Find where the given text appears and provide that cell's center as [X, Y] coordinate. 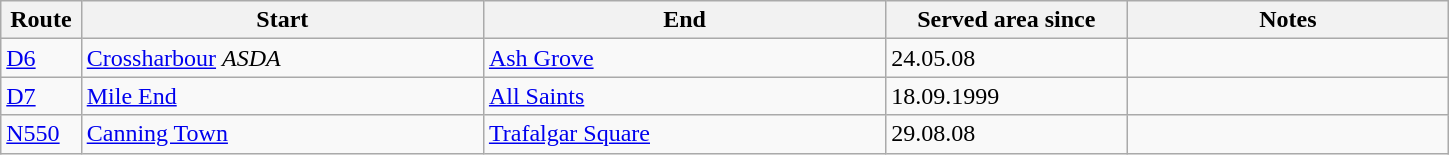
D6 [41, 58]
Crossharbour ASDA [282, 58]
Ash Grove [684, 58]
Mile End [282, 96]
N550 [41, 134]
Notes [1288, 20]
D7 [41, 96]
Trafalgar Square [684, 134]
24.05.08 [1006, 58]
Route [41, 20]
End [684, 20]
18.09.1999 [1006, 96]
29.08.08 [1006, 134]
Served area since [1006, 20]
All Saints [684, 96]
Canning Town [282, 134]
Start [282, 20]
